Locate the cell with the specified text and output its [X, Y] center coordinate. 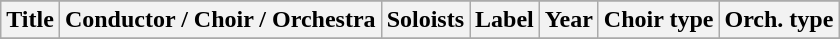
Orch. type [779, 20]
Label [505, 20]
Year [568, 20]
Conductor / Choir / Orchestra [220, 20]
Soloists [425, 20]
Choir type [658, 20]
Title [30, 20]
